Provide the (x, y) coordinate of the cell's center where the given text is located.  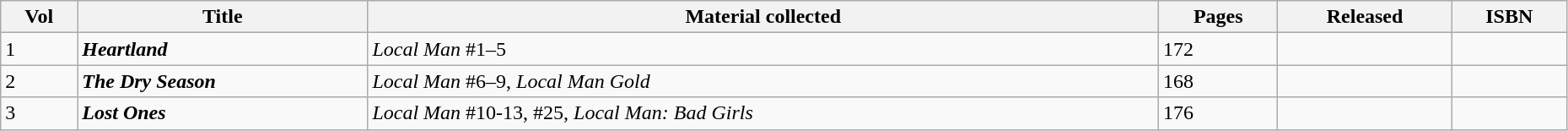
176 (1218, 113)
Local Man #1–5 (763, 49)
168 (1218, 81)
Pages (1218, 17)
Local Man #10-13, #25, Local Man: Bad Girls (763, 113)
The Dry Season (223, 81)
Title (223, 17)
Lost Ones (223, 113)
Local Man #6–9, Local Man Gold (763, 81)
ISBN (1509, 17)
3 (39, 113)
Material collected (763, 17)
Heartland (223, 49)
Vol (39, 17)
172 (1218, 49)
1 (39, 49)
Released (1365, 17)
2 (39, 81)
